Locate the cell with the specified text and output its (X, Y) center coordinate. 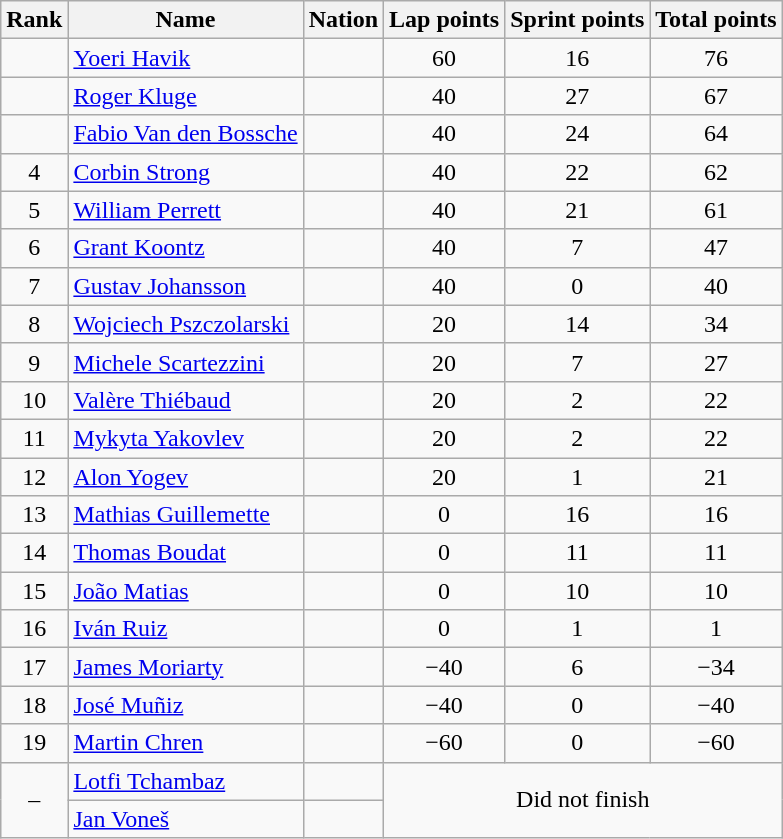
Martin Chren (186, 743)
62 (716, 172)
64 (716, 134)
17 (34, 667)
8 (34, 324)
Grant Koontz (186, 248)
24 (578, 134)
4 (34, 172)
34 (716, 324)
Michele Scartezzini (186, 362)
Sprint points (578, 20)
19 (34, 743)
James Moriarty (186, 667)
Alon Yogev (186, 477)
Did not finish (583, 800)
61 (716, 210)
Thomas Boudat (186, 553)
– (34, 800)
Wojciech Pszczolarski (186, 324)
William Perrett (186, 210)
15 (34, 591)
Name (186, 20)
5 (34, 210)
Fabio Van den Bossche (186, 134)
Lap points (444, 20)
Mykyta Yakovlev (186, 438)
Rank (34, 20)
Iván Ruiz (186, 629)
Total points (716, 20)
Valère Thiébaud (186, 400)
76 (716, 58)
Corbin Strong (186, 172)
Lotfi Tchambaz (186, 781)
13 (34, 515)
60 (444, 58)
67 (716, 96)
9 (34, 362)
12 (34, 477)
47 (716, 248)
Gustav Johansson (186, 286)
Roger Kluge (186, 96)
Nation (343, 20)
José Muñiz (186, 705)
−34 (716, 667)
Yoeri Havik (186, 58)
João Matias (186, 591)
Jan Voneš (186, 819)
18 (34, 705)
Mathias Guillemette (186, 515)
